Return the (x, y) coordinate for the center point of the cell that contains the specified text.  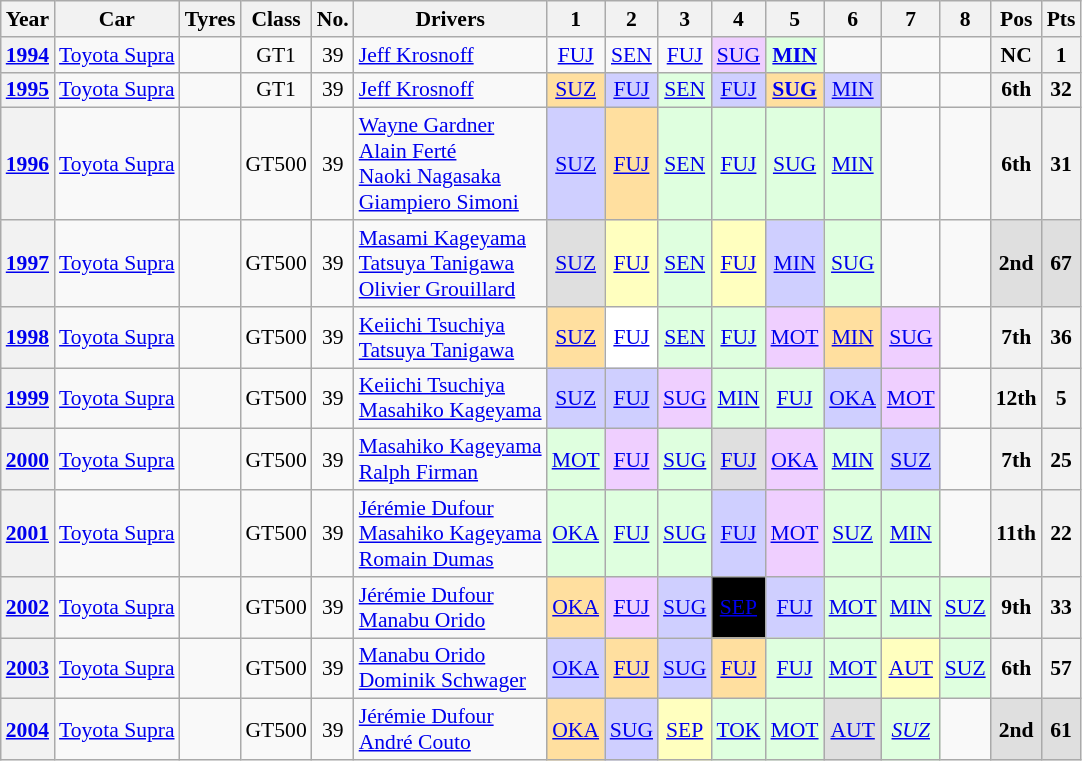
1999 (28, 398)
4 (738, 19)
Keiichi Tsuchiya Masahiko Kageyama (450, 398)
1998 (28, 338)
61 (1062, 730)
Class (276, 19)
1994 (28, 55)
2 (632, 19)
NC (1016, 55)
Masahiko Kageyama Ralph Firman (450, 460)
2002 (28, 608)
32 (1062, 90)
Manabu Orido Dominik Schwager (450, 668)
7 (911, 19)
No. (333, 19)
TOK (738, 730)
2000 (28, 460)
22 (1062, 534)
67 (1062, 264)
11th (1016, 534)
12th (1016, 398)
Pos (1016, 19)
8 (966, 19)
Keiichi Tsuchiya Tatsuya Tanigawa (450, 338)
Jérémie Dufour Masahiko Kageyama Romain Dumas (450, 534)
Tyres (210, 19)
33 (1062, 608)
1997 (28, 264)
2004 (28, 730)
1996 (28, 164)
Jérémie Dufour Manabu Orido (450, 608)
57 (1062, 668)
36 (1062, 338)
Masami Kageyama Tatsuya Tanigawa Olivier Grouillard (450, 264)
6 (853, 19)
1995 (28, 90)
Car (117, 19)
3 (684, 19)
Year (28, 19)
Drivers (450, 19)
25 (1062, 460)
2001 (28, 534)
Pts (1062, 19)
31 (1062, 164)
9th (1016, 608)
2003 (28, 668)
Jérémie Dufour André Couto (450, 730)
Wayne Gardner Alain Ferté Naoki Nagasaka Giampiero Simoni (450, 164)
